Search for the cell housing the specified text and yield its (X, Y) center coordinate. 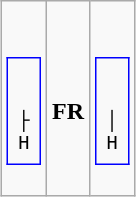
FR (68, 98)
